Capture the cell that displays the provided text and extract its [x, y] central coordinate. 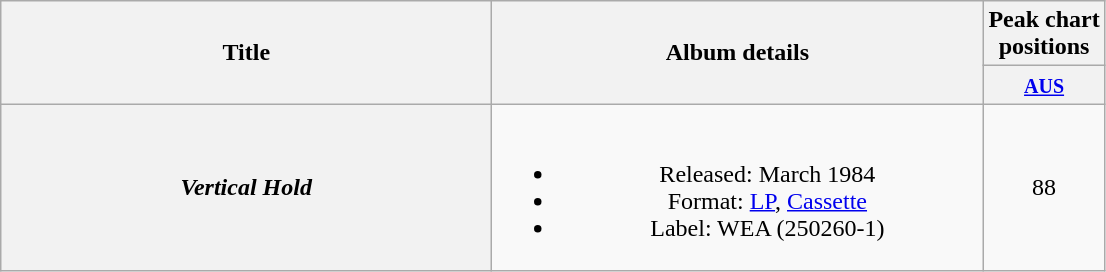
Title [246, 52]
Peak chartpositions [1044, 34]
Vertical Hold [246, 188]
88 [1044, 188]
AUS [1044, 85]
Released: March 1984Format: LP, CassetteLabel: WEA (250260-1) [738, 188]
Album details [738, 52]
